Identify which cell holds the provided text, then report its (x, y) central coordinate. 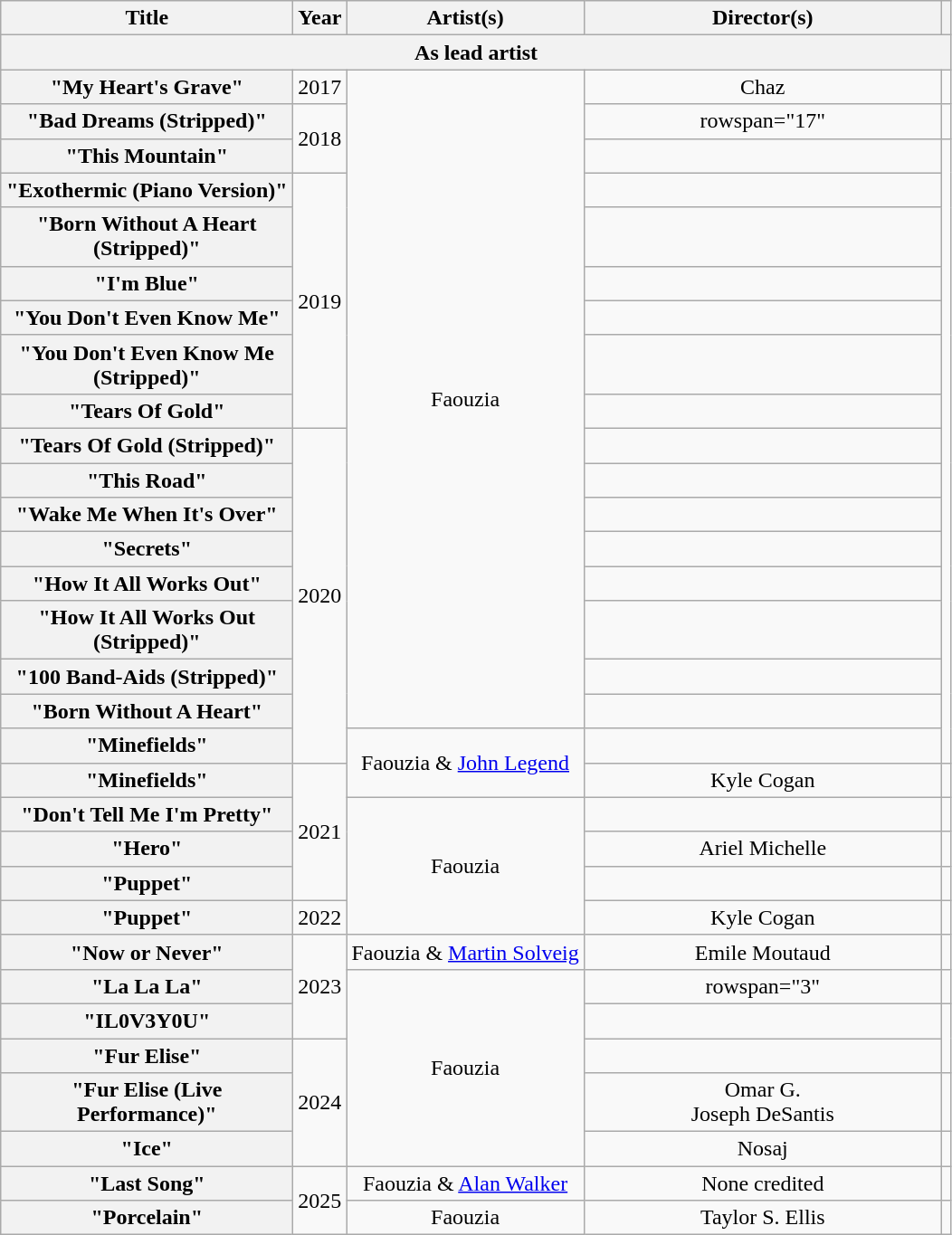
Director(s) (762, 18)
"Fur Elise" (147, 1056)
Faouzia & Alan Walker (465, 1183)
2023 (320, 986)
Ariel Michelle (762, 849)
"Now or Never" (147, 952)
2020 (320, 595)
None credited (762, 1183)
"La La La" (147, 986)
Emile Moutaud (762, 952)
"Ice" (147, 1149)
rowspan="17" (762, 121)
"This Road" (147, 480)
"How It All Works Out (Stripped)" (147, 630)
2021 (320, 831)
rowspan="3" (762, 986)
"Last Song" (147, 1183)
"100 Band-Aids (Stripped)" (147, 677)
"You Don't Even Know Me (Stripped)" (147, 364)
"Exothermic (Piano Version)" (147, 190)
Taylor S. Ellis (762, 1218)
"Secrets" (147, 549)
"Tears Of Gold (Stripped)" (147, 445)
"Tears Of Gold" (147, 411)
As lead artist (476, 52)
Nosaj (762, 1149)
"Don't Tell Me I'm Pretty" (147, 814)
2019 (320, 300)
"I'm Blue" (147, 283)
"This Mountain" (147, 156)
2024 (320, 1102)
2017 (320, 87)
"Fur Elise (Live Performance)" (147, 1102)
"Born Without A Heart (Stripped)" (147, 237)
Omar G.Joseph DeSantis (762, 1102)
Chaz (762, 87)
"Porcelain" (147, 1218)
Year (320, 18)
"You Don't Even Know Me" (147, 318)
Faouzia & John Legend (465, 763)
Faouzia & Martin Solveig (465, 952)
"Hero" (147, 849)
Artist(s) (465, 18)
"How It All Works Out" (147, 584)
2018 (320, 138)
"Born Without A Heart" (147, 711)
"Bad Dreams (Stripped)" (147, 121)
2025 (320, 1201)
2022 (320, 917)
Title (147, 18)
"IL0V3Y0U" (147, 1021)
"My Heart's Grave" (147, 87)
"Wake Me When It's Over" (147, 515)
